Scan for the cell matching the given text and deliver its [X, Y] coordinate at center. 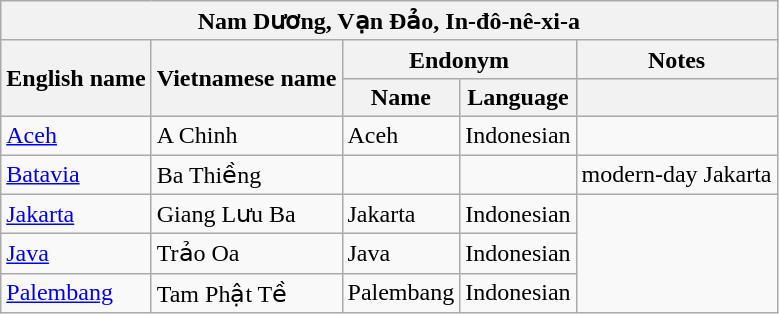
English name [76, 78]
A Chinh [246, 135]
Endonym [459, 59]
Notes [676, 59]
Vietnamese name [246, 78]
Batavia [76, 174]
Trảo Oa [246, 254]
Nam Dương, Vạn Đảo, In-đô-nê-xi-a [389, 21]
Ba Thiềng [246, 174]
modern-day Jakarta [676, 174]
Name [401, 97]
Tam Phật Tề [246, 293]
Language [518, 97]
Giang Lưu Ba [246, 214]
